Detect which cell encompasses the target text, then output its (X, Y) center coordinate. 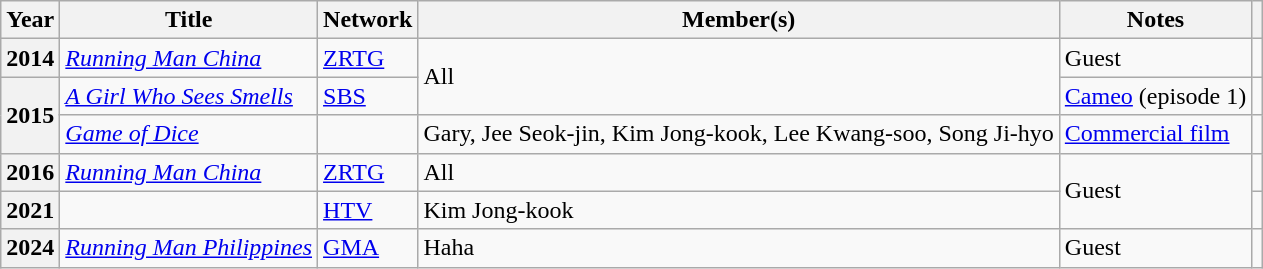
Title (189, 20)
SBS (368, 96)
Network (368, 20)
Haha (738, 248)
2014 (30, 58)
2024 (30, 248)
Kim Jong-kook (738, 210)
Gary, Jee Seok-jin, Kim Jong-kook, Lee Kwang-soo, Song Ji-hyo (738, 134)
2016 (30, 172)
HTV (368, 210)
Cameo (episode 1) (1155, 96)
Member(s) (738, 20)
2021 (30, 210)
GMA (368, 248)
2015 (30, 115)
Running Man Philippines (189, 248)
Year (30, 20)
Commercial film (1155, 134)
Game of Dice (189, 134)
A Girl Who Sees Smells (189, 96)
Notes (1155, 20)
